Capture the cell that displays the provided text and extract its (X, Y) central coordinate. 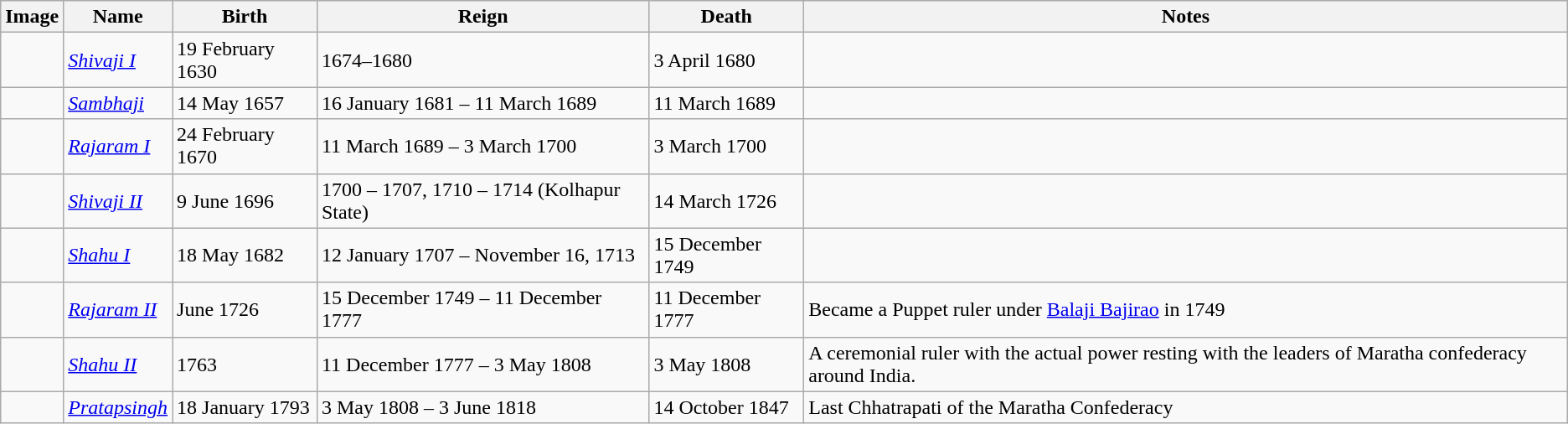
14 May 1657 (245, 103)
12 January 1707 – November 16, 1713 (482, 255)
3 March 1700 (727, 146)
Rajaram I (118, 146)
11 March 1689 – 3 March 1700 (482, 146)
Image (32, 17)
1674–1680 (482, 60)
19 February 1630 (245, 60)
14 October 1847 (727, 407)
16 January 1681 – 11 March 1689 (482, 103)
3 April 1680 (727, 60)
A ceremonial ruler with the actual power resting with the leaders of Maratha confederacy around India. (1186, 364)
Birth (245, 17)
1763 (245, 364)
24 February 1670 (245, 146)
15 December 1749 (727, 255)
Notes (1186, 17)
Last Chhatrapati of the Maratha Confederacy (1186, 407)
Shahu I (118, 255)
Pratapsingh (118, 407)
3 May 1808 (727, 364)
15 December 1749 – 11 December 1777 (482, 310)
Reign (482, 17)
Death (727, 17)
Shivaji I (118, 60)
Became a Puppet ruler under Balaji Bajirao in 1749 (1186, 310)
11 December 1777 (727, 310)
3 May 1808 – 3 June 1818 (482, 407)
June 1726 (245, 310)
Rajaram II (118, 310)
Shahu II (118, 364)
Shivaji II (118, 201)
1700 – 1707, 1710 – 1714 (Kolhapur State) (482, 201)
Name (118, 17)
18 May 1682 (245, 255)
14 March 1726 (727, 201)
18 January 1793 (245, 407)
11 December 1777 – 3 May 1808 (482, 364)
9 June 1696 (245, 201)
11 March 1689 (727, 103)
Sambhaji (118, 103)
